From the cell containing the given text, extract its center point as [x, y] coordinate. 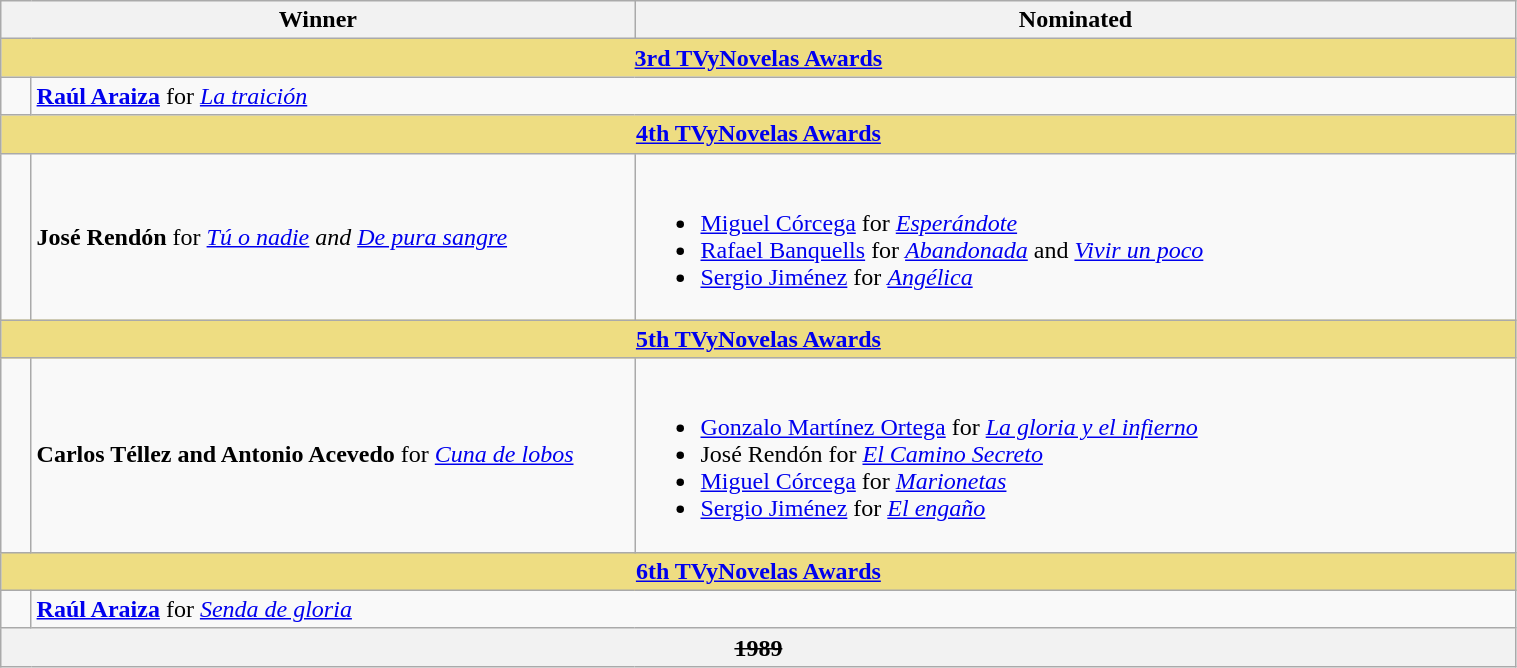
José Rendón for Tú o nadie and De pura sangre [333, 236]
Raúl Araiza for Senda de gloria [774, 609]
Winner [318, 20]
Raúl Araiza for La traición [774, 96]
1989 [758, 647]
6th TVyNovelas Awards [758, 571]
Nominated [1076, 20]
5th TVyNovelas Awards [758, 339]
Carlos Téllez and Antonio Acevedo for Cuna de lobos [333, 455]
3rd TVyNovelas Awards [758, 58]
Miguel Córcega for EsperándoteRafael Banquells for Abandonada and Vivir un pocoSergio Jiménez for Angélica [1076, 236]
Gonzalo Martínez Ortega for La gloria y el infiernoJosé Rendón for El Camino SecretoMiguel Córcega for MarionetasSergio Jiménez for El engaño [1076, 455]
4th TVyNovelas Awards [758, 134]
